Search for the cell housing the specified text and yield its (x, y) center coordinate. 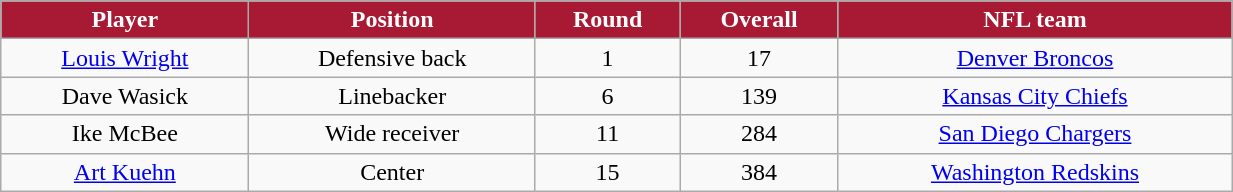
Wide receiver (392, 134)
NFL team (1034, 20)
Player (125, 20)
6 (607, 96)
Dave Wasick (125, 96)
384 (760, 172)
284 (760, 134)
1 (607, 58)
Round (607, 20)
Center (392, 172)
Kansas City Chiefs (1034, 96)
San Diego Chargers (1034, 134)
Louis Wright (125, 58)
Linebacker (392, 96)
Defensive back (392, 58)
Denver Broncos (1034, 58)
Position (392, 20)
Ike McBee (125, 134)
17 (760, 58)
139 (760, 96)
15 (607, 172)
Art Kuehn (125, 172)
Overall (760, 20)
Washington Redskins (1034, 172)
11 (607, 134)
